Scan for the cell matching the given text and deliver its [X, Y] coordinate at center. 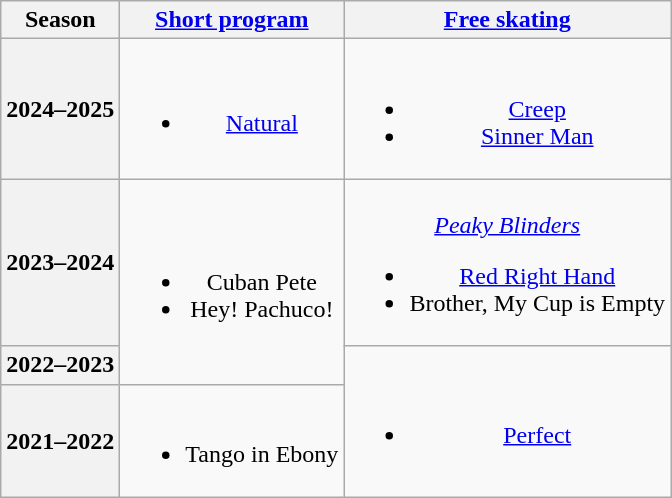
2024–2025 [60, 109]
Cuban Pete Hey! Pachuco! [232, 282]
CreepSinner Man [508, 109]
Short program [232, 20]
Peaky BlindersRed Right HandBrother, My Cup is Empty [508, 262]
Natural [232, 109]
2022–2023 [60, 365]
Tango in Ebony [232, 440]
2023–2024 [60, 262]
2021–2022 [60, 440]
Free skating [508, 20]
Season [60, 20]
Perfect [508, 422]
